From the cell containing the given text, extract its center point as (x, y) coordinate. 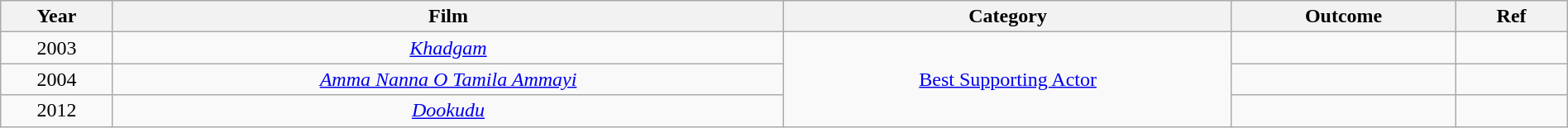
Ref (1512, 17)
Amma Nanna O Tamila Ammayi (448, 79)
Film (448, 17)
Khadgam (448, 48)
2004 (56, 79)
Year (56, 17)
2003 (56, 48)
Best Supporting Actor (1007, 79)
2012 (56, 111)
Category (1007, 17)
Dookudu (448, 111)
Outcome (1343, 17)
